Identify which cell holds the provided text, then report its [x, y] central coordinate. 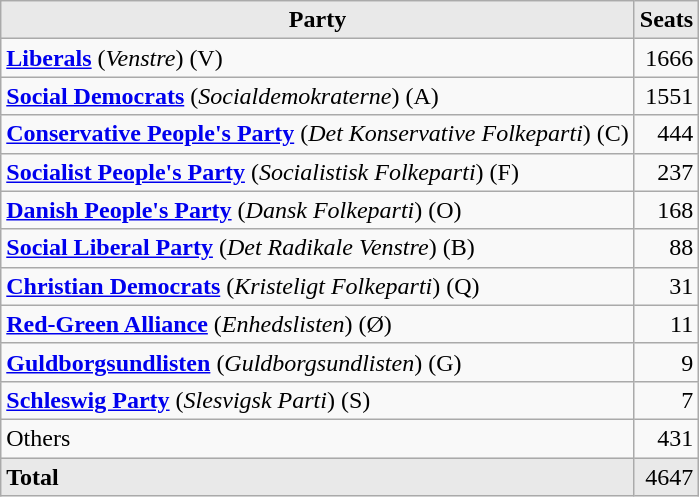
88 [666, 248]
Guldborgsundlisten (Guldborgsundlisten) (G) [318, 362]
4647 [666, 477]
Others [318, 438]
Liberals (Venstre) (V) [318, 58]
9 [666, 362]
Socialist People's Party (Socialistisk Folkeparti) (F) [318, 172]
431 [666, 438]
Conservative People's Party (Det Konservative Folkeparti) (C) [318, 134]
Schleswig Party (Slesvigsk Parti) (S) [318, 400]
1551 [666, 96]
Social Liberal Party (Det Radikale Venstre) (B) [318, 248]
444 [666, 134]
Social Democrats (Socialdemokraterne) (A) [318, 96]
7 [666, 400]
1666 [666, 58]
168 [666, 210]
Total [318, 477]
11 [666, 324]
31 [666, 286]
Red-Green Alliance (Enhedslisten) (Ø) [318, 324]
237 [666, 172]
Seats [666, 20]
Christian Democrats (Kristeligt Folkeparti) (Q) [318, 286]
Party [318, 20]
Danish People's Party (Dansk Folkeparti) (O) [318, 210]
